Detect which cell encompasses the target text, then output its (X, Y) center coordinate. 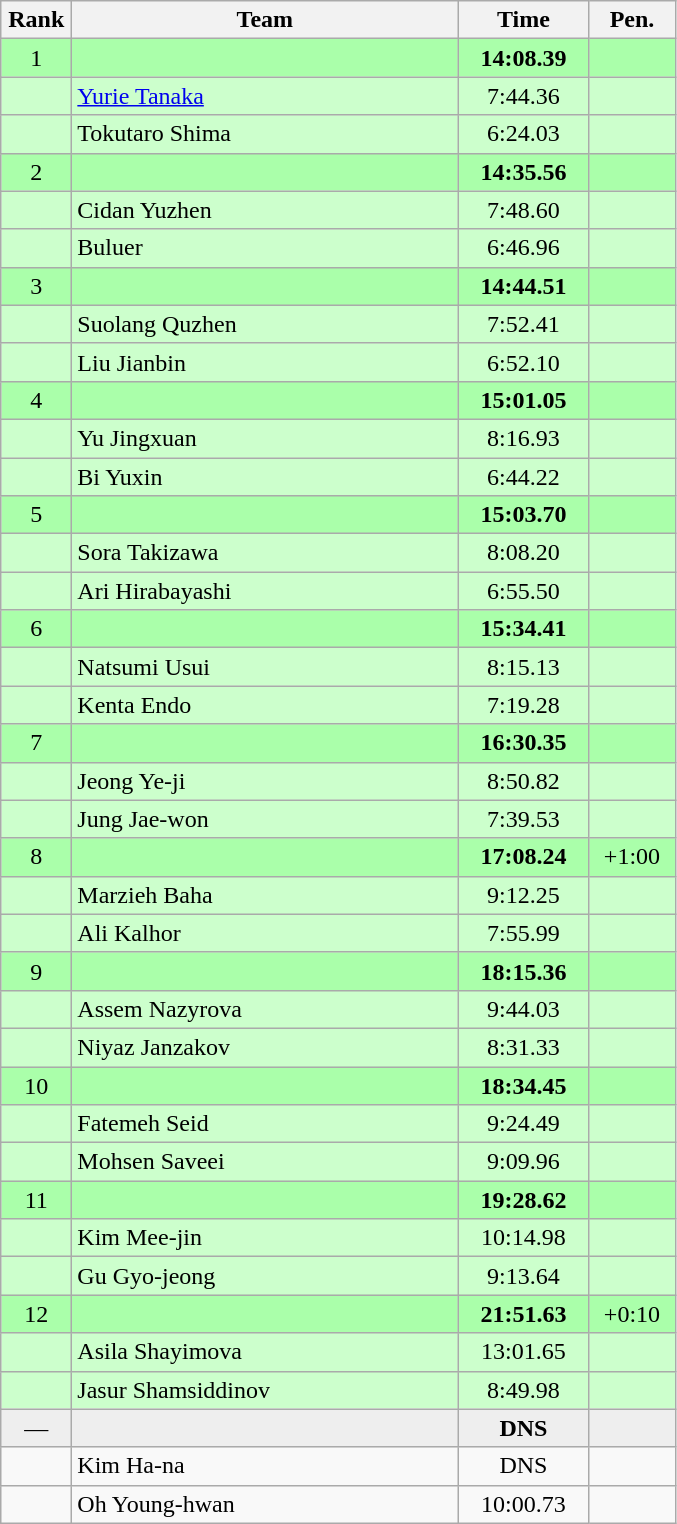
8:31.33 (524, 1047)
+1:00 (632, 857)
Marzieh Baha (265, 895)
18:34.45 (524, 1085)
9 (36, 971)
Buluer (265, 248)
7:44.36 (524, 96)
9:09.96 (524, 1162)
Pen. (632, 20)
Time (524, 20)
8 (36, 857)
Fatemeh Seid (265, 1124)
7:55.99 (524, 933)
17:08.24 (524, 857)
9:13.64 (524, 1276)
Yurie Tanaka (265, 96)
4 (36, 400)
— (36, 1428)
7:39.53 (524, 819)
7 (36, 743)
Oh Young-hwan (265, 1504)
Cidan Yuzhen (265, 210)
6 (36, 629)
Kenta Endo (265, 705)
15:34.41 (524, 629)
12 (36, 1314)
8:15.13 (524, 667)
Tokutaro Shima (265, 134)
Natsumi Usui (265, 667)
7:19.28 (524, 705)
10:14.98 (524, 1238)
Yu Jingxuan (265, 438)
16:30.35 (524, 743)
6:24.03 (524, 134)
Gu Gyo-jeong (265, 1276)
14:44.51 (524, 286)
15:03.70 (524, 515)
6:46.96 (524, 248)
3 (36, 286)
19:28.62 (524, 1200)
5 (36, 515)
Niyaz Janzakov (265, 1047)
Sora Takizawa (265, 553)
13:01.65 (524, 1352)
8:16.93 (524, 438)
18:15.36 (524, 971)
+0:10 (632, 1314)
Bi Yuxin (265, 477)
7:48.60 (524, 210)
Asila Shayimova (265, 1352)
9:12.25 (524, 895)
Rank (36, 20)
14:08.39 (524, 58)
Jung Jae-won (265, 819)
10:00.73 (524, 1504)
Assem Nazyrova (265, 1009)
15:01.05 (524, 400)
Jasur Shamsiddinov (265, 1390)
6:52.10 (524, 362)
21:51.63 (524, 1314)
8:50.82 (524, 781)
Kim Mee-jin (265, 1238)
8:49.98 (524, 1390)
Liu Jianbin (265, 362)
Ali Kalhor (265, 933)
Suolang Quzhen (265, 324)
11 (36, 1200)
Jeong Ye-ji (265, 781)
7:52.41 (524, 324)
Ari Hirabayashi (265, 591)
6:44.22 (524, 477)
10 (36, 1085)
8:08.20 (524, 553)
9:44.03 (524, 1009)
2 (36, 172)
14:35.56 (524, 172)
1 (36, 58)
Mohsen Saveei (265, 1162)
Kim Ha-na (265, 1466)
6:55.50 (524, 591)
9:24.49 (524, 1124)
Team (265, 20)
